Identify which cell holds the provided text, then report its (X, Y) central coordinate. 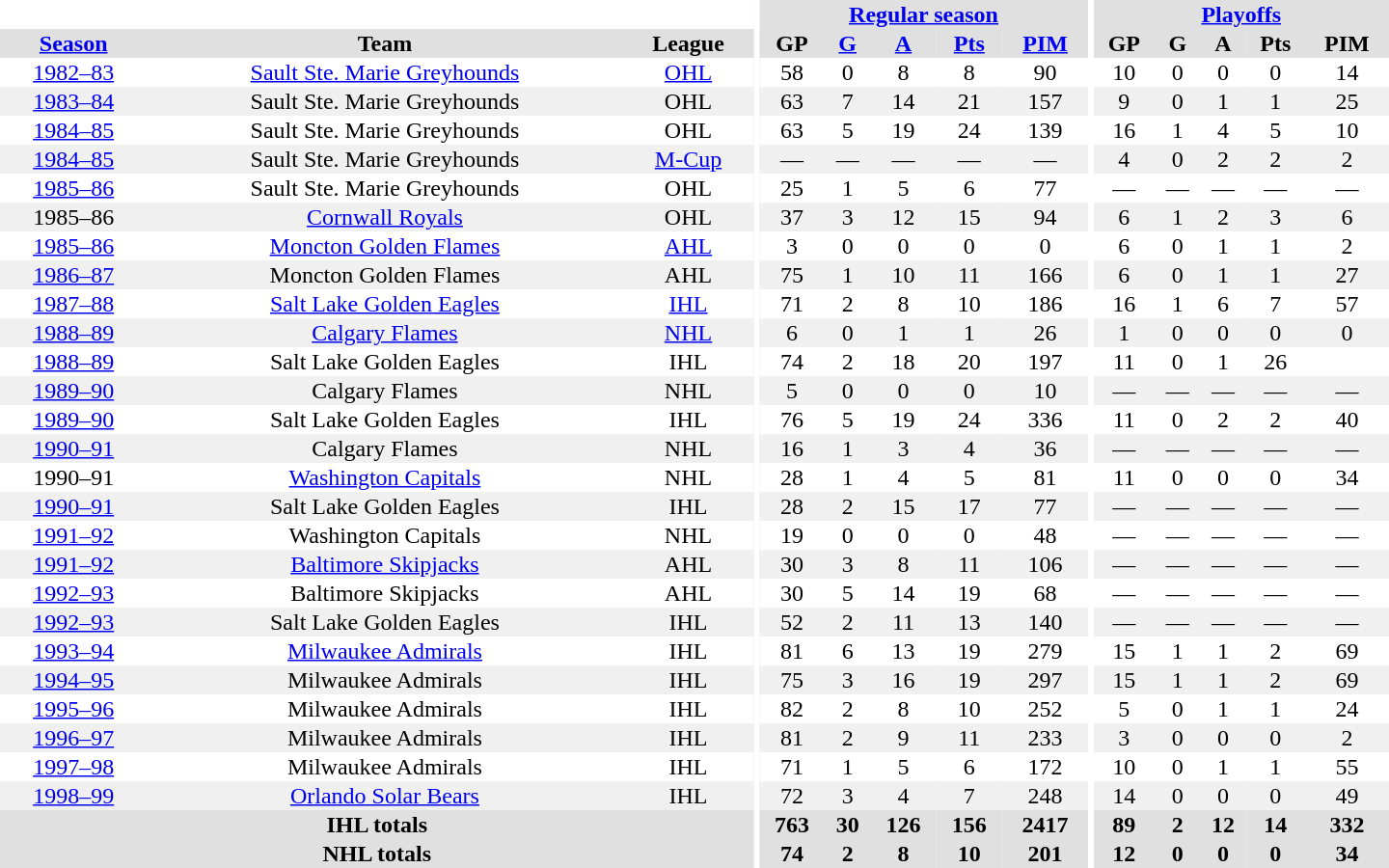
297 (1046, 680)
1996–97 (73, 738)
201 (1046, 854)
1995–96 (73, 709)
League (689, 43)
140 (1046, 622)
1986–87 (73, 275)
186 (1046, 304)
18 (903, 362)
40 (1347, 420)
Season (73, 43)
82 (792, 709)
126 (903, 825)
94 (1046, 217)
55 (1347, 767)
106 (1046, 564)
336 (1046, 420)
Playoffs (1240, 14)
M-Cup (689, 159)
72 (792, 796)
NHL totals (377, 854)
279 (1046, 651)
Regular season (924, 14)
2417 (1046, 825)
233 (1046, 738)
1998–99 (73, 796)
1993–94 (73, 651)
49 (1347, 796)
1983–84 (73, 101)
172 (1046, 767)
68 (1046, 593)
1987–88 (73, 304)
252 (1046, 709)
Team (384, 43)
27 (1347, 275)
Cornwall Royals (384, 217)
139 (1046, 130)
76 (792, 420)
17 (969, 506)
52 (792, 622)
156 (969, 825)
157 (1046, 101)
21 (969, 101)
166 (1046, 275)
1994–95 (73, 680)
37 (792, 217)
57 (1347, 304)
1982–83 (73, 72)
Orlando Solar Bears (384, 796)
332 (1347, 825)
197 (1046, 362)
48 (1046, 535)
36 (1046, 448)
763 (792, 825)
58 (792, 72)
1997–98 (73, 767)
248 (1046, 796)
IHL totals (377, 825)
89 (1124, 825)
90 (1046, 72)
20 (969, 362)
